Detect which cell encompasses the target text, then output its (X, Y) center coordinate. 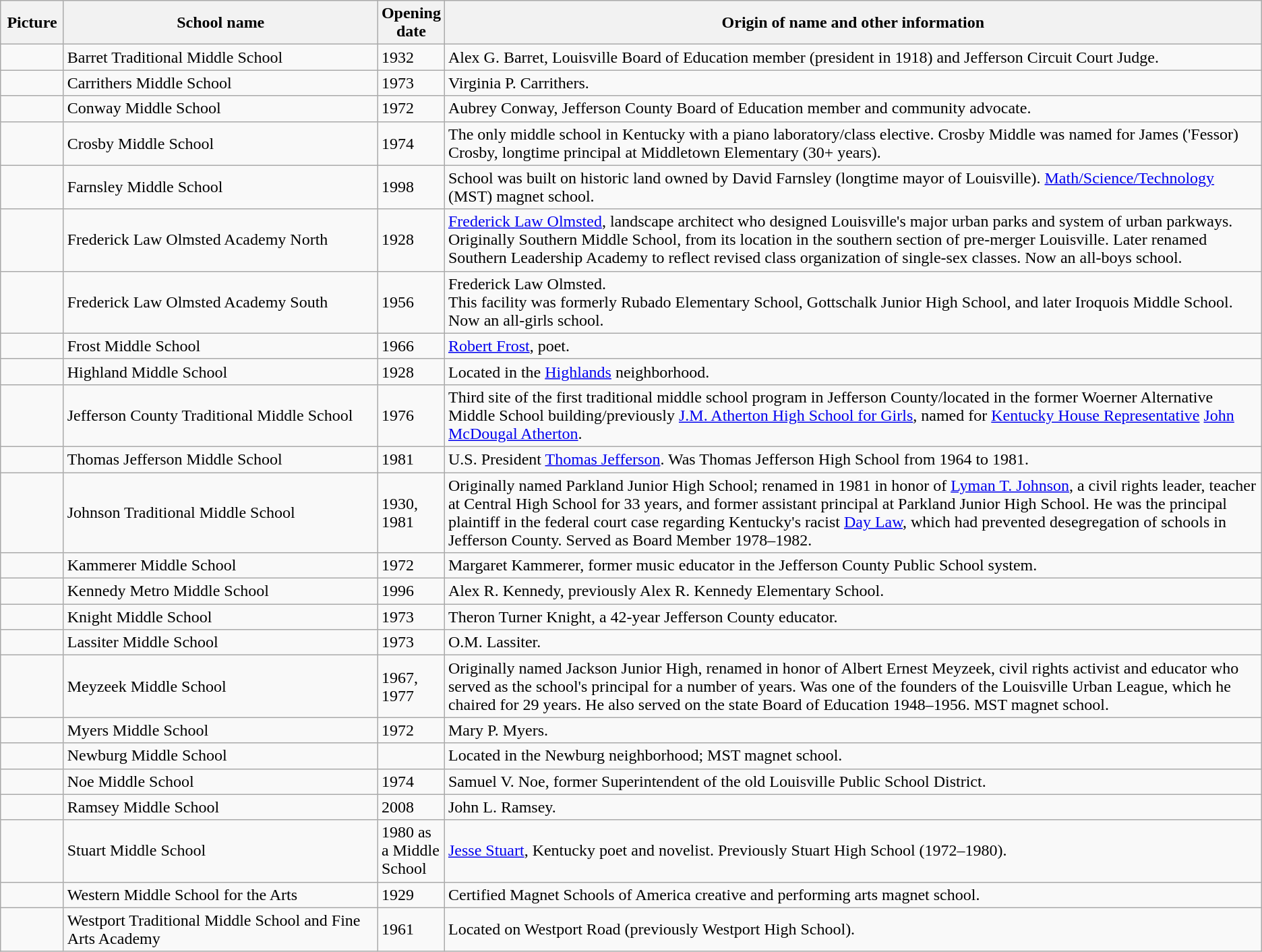
O.M. Lassiter. (853, 643)
Alex R. Kennedy, previously Alex R. Kennedy Elementary School. (853, 591)
1976 (411, 415)
Johnson Traditional Middle School (220, 512)
Frost Middle School (220, 346)
1981 (411, 459)
Alex G. Barret, Louisville Board of Education member (president in 1918) and Jefferson Circuit Court Judge. (853, 57)
Samuel V. Noe, former Superintendent of the old Louisville Public School District. (853, 781)
John L. Ramsey. (853, 807)
Kammerer Middle School (220, 566)
Margaret Kammerer, former music educator in the Jefferson County Public School system. (853, 566)
Lassiter Middle School (220, 643)
School was built on historic land owned by David Farnsley (longtime mayor of Louisville). Math/Science/Technology (MST) magnet school. (853, 187)
Origin of name and other information (853, 23)
Stuart Middle School (220, 851)
Noe Middle School (220, 781)
Thomas Jefferson Middle School (220, 459)
Opening date (411, 23)
Highland Middle School (220, 371)
Meyzeek Middle School (220, 686)
U.S. President Thomas Jefferson. Was Thomas Jefferson High School from 1964 to 1981. (853, 459)
1932 (411, 57)
2008 (411, 807)
Ramsey Middle School (220, 807)
1930, 1981 (411, 512)
Aubrey Conway, Jefferson County Board of Education member and community advocate. (853, 109)
Located in the Newburg neighborhood; MST magnet school. (853, 756)
Conway Middle School (220, 109)
Certified Magnet Schools of America creative and performing arts magnet school. (853, 895)
Mary P. Myers. (853, 730)
Jesse Stuart, Kentucky poet and novelist. Previously Stuart High School (1972–1980). (853, 851)
Theron Turner Knight, a 42-year Jefferson County educator. (853, 617)
1998 (411, 187)
1967,1977 (411, 686)
School name (220, 23)
Jefferson County Traditional Middle School (220, 415)
Frederick Law Olmsted Academy South (220, 302)
1956 (411, 302)
Frederick Law Olmsted Academy North (220, 240)
1966 (411, 346)
Knight Middle School (220, 617)
1961 (411, 929)
Virginia P. Carrithers. (853, 83)
Located on Westport Road (previously Westport High School). (853, 929)
Westport Traditional Middle School and Fine Arts Academy (220, 929)
Newburg Middle School (220, 756)
Western Middle School for the Arts (220, 895)
Located in the Highlands neighborhood. (853, 371)
1996 (411, 591)
Farnsley Middle School (220, 187)
Carrithers Middle School (220, 83)
Kennedy Metro Middle School (220, 591)
1929 (411, 895)
Crosby Middle School (220, 143)
Myers Middle School (220, 730)
Picture (32, 23)
Barret Traditional Middle School (220, 57)
1980 as a Middle School (411, 851)
Robert Frost, poet. (853, 346)
